Search for the cell housing the specified text and yield its (X, Y) center coordinate. 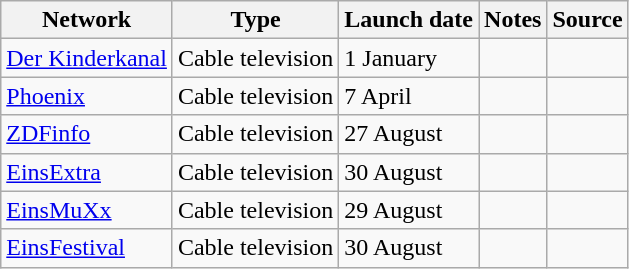
7 April (409, 96)
Der Kinderkanal (87, 58)
Source (588, 20)
Network (87, 20)
ZDFinfo (87, 134)
EinsMuXx (87, 210)
27 August (409, 134)
EinsExtra (87, 172)
1 January (409, 58)
Launch date (409, 20)
Notes (513, 20)
EinsFestival (87, 248)
Type (255, 20)
29 August (409, 210)
Phoenix (87, 96)
